Search for the cell housing the specified text and yield its (X, Y) center coordinate. 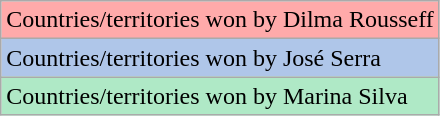
Countries/territories won by Marina Silva (220, 96)
Countries/territories won by Dilma Rousseff (220, 20)
Countries/territories won by José Serra (220, 58)
